Output the (X, Y) coordinate of the center of the cell containing the given text.  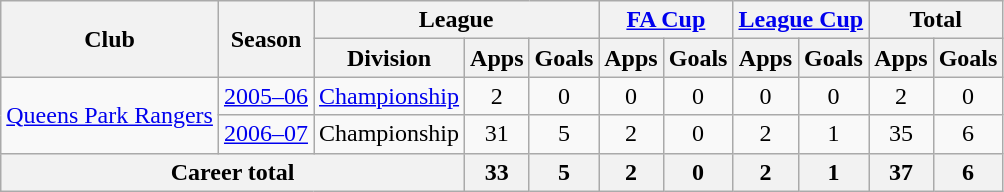
Total (936, 20)
31 (497, 134)
Club (110, 39)
37 (901, 172)
League Cup (801, 20)
Season (266, 39)
Queens Park Rangers (110, 115)
Career total (233, 172)
League (456, 20)
35 (901, 134)
2005–06 (266, 96)
33 (497, 172)
Division (390, 58)
FA Cup (666, 20)
2006–07 (266, 134)
